For the text-containing cell, return its midpoint in (x, y) coordinate format. 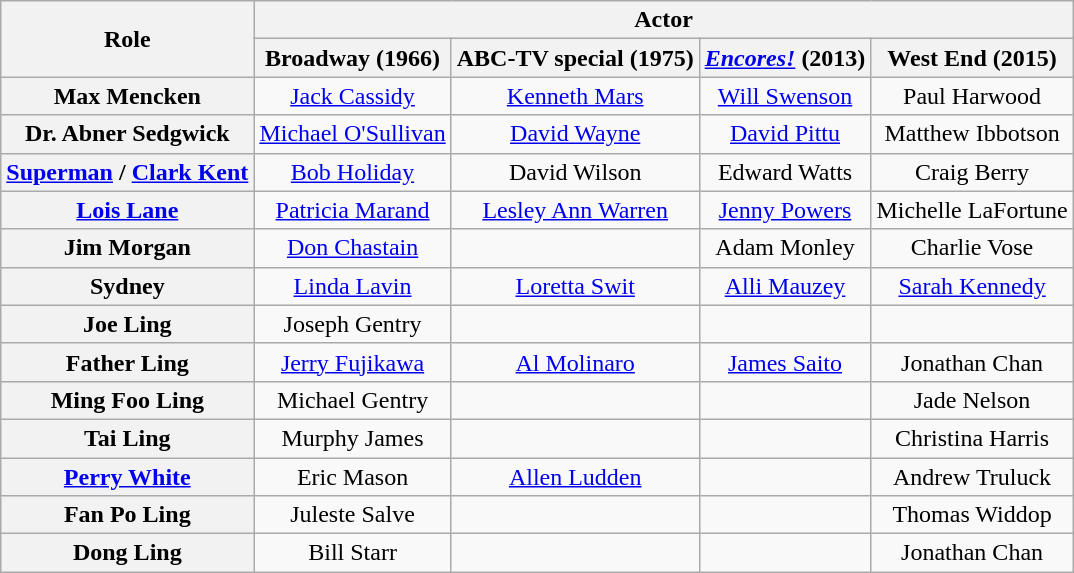
James Saito (785, 362)
Michael O'Sullivan (352, 134)
Bob Holiday (352, 172)
Charlie Vose (972, 248)
Jim Morgan (128, 248)
Perry White (128, 477)
Juleste Salve (352, 515)
Encores! (2013) (785, 58)
Father Ling (128, 362)
Role (128, 39)
Will Swenson (785, 96)
Joe Ling (128, 324)
Christina Harris (972, 438)
Thomas Widdop (972, 515)
Superman / Clark Kent (128, 172)
Edward Watts (785, 172)
West End (2015) (972, 58)
Patricia Marand (352, 210)
Michelle LaFortune (972, 210)
Michael Gentry (352, 400)
Jade Nelson (972, 400)
Linda Lavin (352, 286)
Dong Ling (128, 553)
Sydney (128, 286)
Fan Po Ling (128, 515)
David Pittu (785, 134)
Lois Lane (128, 210)
Sarah Kennedy (972, 286)
Ming Foo Ling (128, 400)
Adam Monley (785, 248)
Max Mencken (128, 96)
Andrew Truluck (972, 477)
Joseph Gentry (352, 324)
Murphy James (352, 438)
Tai Ling (128, 438)
Jerry Fujikawa (352, 362)
Loretta Swit (575, 286)
David Wilson (575, 172)
Jenny Powers (785, 210)
Don Chastain (352, 248)
Allen Ludden (575, 477)
Lesley Ann Warren (575, 210)
Al Molinaro (575, 362)
Craig Berry (972, 172)
Broadway (1966) (352, 58)
Eric Mason (352, 477)
Kenneth Mars (575, 96)
Paul Harwood (972, 96)
Bill Starr (352, 553)
Alli Mauzey (785, 286)
Jack Cassidy (352, 96)
ABC-TV special (1975) (575, 58)
Dr. Abner Sedgwick (128, 134)
Actor (664, 20)
Matthew Ibbotson (972, 134)
David Wayne (575, 134)
